For the text-containing cell, return its midpoint in (x, y) coordinate format. 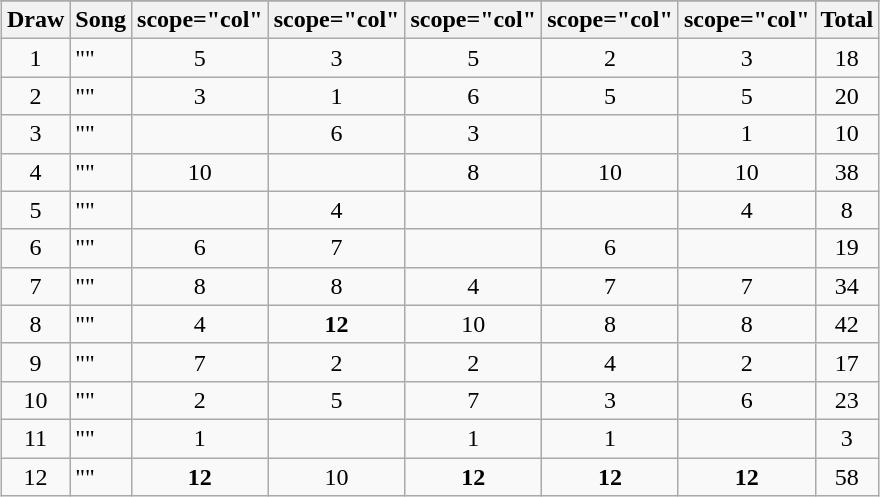
Draw (35, 20)
Total (847, 20)
19 (847, 248)
42 (847, 324)
20 (847, 96)
11 (35, 438)
34 (847, 286)
17 (847, 362)
9 (35, 362)
18 (847, 58)
38 (847, 172)
23 (847, 400)
58 (847, 477)
Song (101, 20)
